Return (X, Y) of the center of cell containing provided text 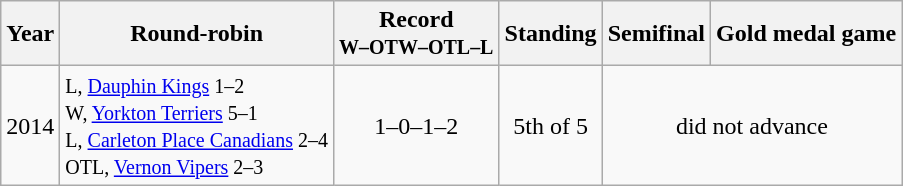
Round-robin (197, 34)
RecordW–OTW–OTL–L (416, 34)
Semifinal (656, 34)
Gold medal game (806, 34)
1–0–1–2 (416, 126)
2014 (30, 126)
5th of 5 (550, 126)
Year (30, 34)
Standing (550, 34)
L, Dauphin Kings 1–2W, Yorkton Terriers 5–1L, Carleton Place Canadians 2–4OTL, Vernon Vipers 2–3 (197, 126)
did not advance (752, 126)
